Locate the cell with the specified text and output its (X, Y) center coordinate. 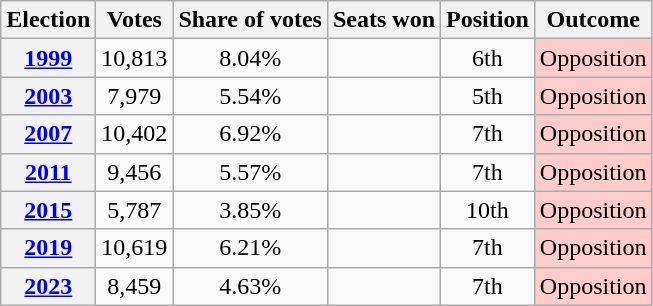
2015 (48, 210)
Position (488, 20)
9,456 (134, 172)
7,979 (134, 96)
5th (488, 96)
Outcome (593, 20)
10th (488, 210)
5.57% (250, 172)
5.54% (250, 96)
10,813 (134, 58)
1999 (48, 58)
Votes (134, 20)
6.92% (250, 134)
2019 (48, 248)
6.21% (250, 248)
10,402 (134, 134)
10,619 (134, 248)
2011 (48, 172)
8.04% (250, 58)
3.85% (250, 210)
5,787 (134, 210)
Share of votes (250, 20)
2003 (48, 96)
6th (488, 58)
Seats won (384, 20)
2007 (48, 134)
Election (48, 20)
8,459 (134, 286)
2023 (48, 286)
4.63% (250, 286)
